For the text-containing cell, return its midpoint in [X, Y] coordinate format. 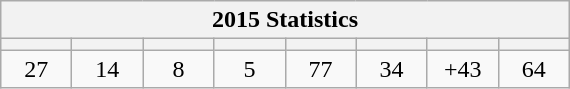
27 [36, 69]
5 [250, 69]
8 [178, 69]
64 [534, 69]
2015 Statistics [285, 20]
+43 [462, 69]
14 [108, 69]
34 [392, 69]
77 [320, 69]
